Extract the (X, Y) coordinate from the center of the cell holding the provided text.  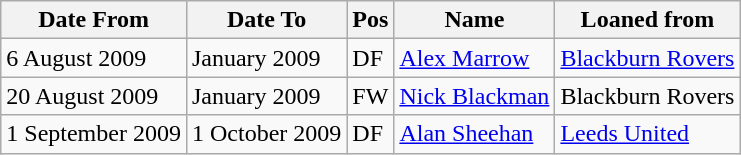
Name (474, 20)
Date To (266, 20)
Alex Marrow (474, 58)
Alan Sheehan (474, 134)
6 August 2009 (94, 58)
20 August 2009 (94, 96)
Loaned from (648, 20)
Leeds United (648, 134)
Pos (370, 20)
Date From (94, 20)
1 October 2009 (266, 134)
Nick Blackman (474, 96)
FW (370, 96)
1 September 2009 (94, 134)
